Pinpoint the cell where the given text exists, returning its (x, y) midpoint coordinate. 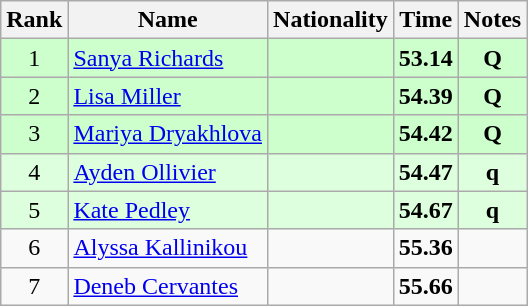
Sanya Richards (168, 58)
Kate Pedley (168, 210)
55.36 (426, 248)
Ayden Ollivier (168, 172)
5 (34, 210)
Rank (34, 20)
7 (34, 286)
Notes (492, 20)
Lisa Miller (168, 96)
6 (34, 248)
Nationality (331, 20)
Time (426, 20)
1 (34, 58)
54.42 (426, 134)
54.39 (426, 96)
55.66 (426, 286)
54.67 (426, 210)
Alyssa Kallinikou (168, 248)
Mariya Dryakhlova (168, 134)
4 (34, 172)
54.47 (426, 172)
Deneb Cervantes (168, 286)
Name (168, 20)
2 (34, 96)
53.14 (426, 58)
3 (34, 134)
